Provide the [X, Y] coordinate of the cell's center where the given text is located.  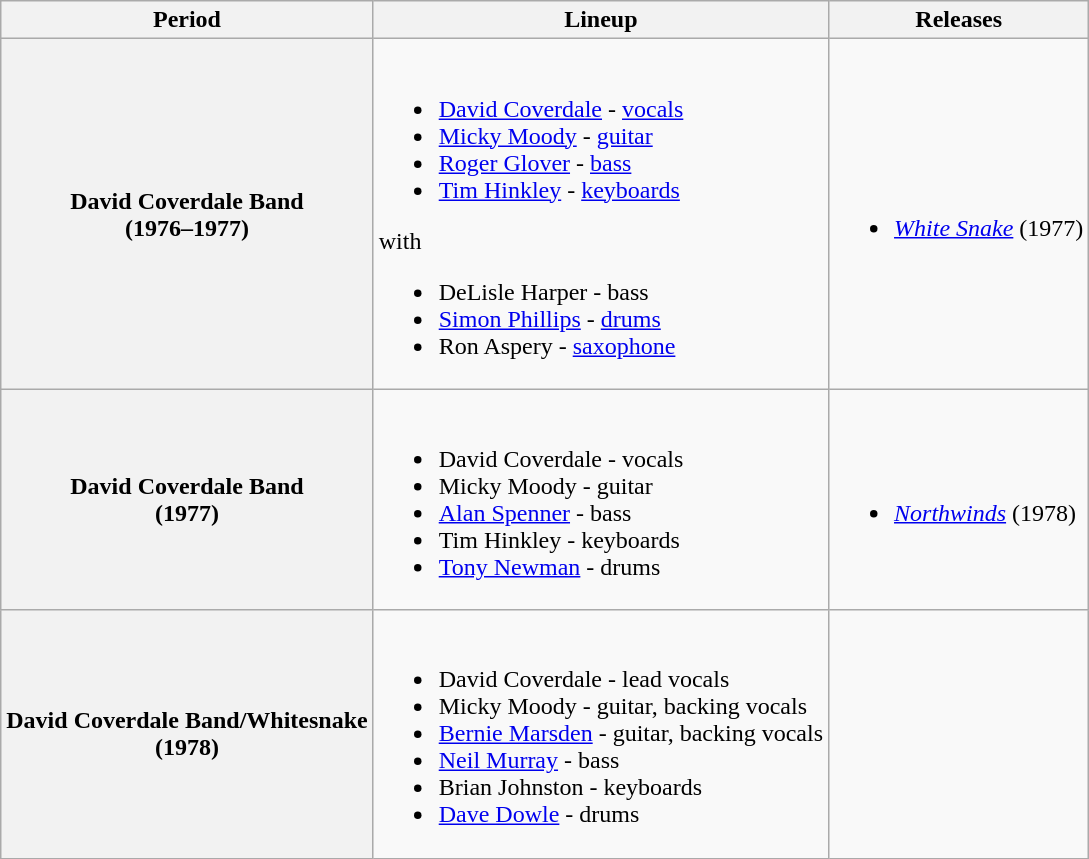
David Coverdale Band(1977) [187, 500]
Period [187, 20]
Northwinds (1978) [959, 500]
White Snake (1977) [959, 214]
David Coverdale Band(1976–1977) [187, 214]
David Coverdale Band/Whitesnake(1978) [187, 734]
Releases [959, 20]
Lineup [600, 20]
David Coverdale - vocalsMicky Moody - guitarAlan Spenner - bassTim Hinkley - keyboardsTony Newman - drums [600, 500]
